Return (X, Y) of the center of cell containing provided text 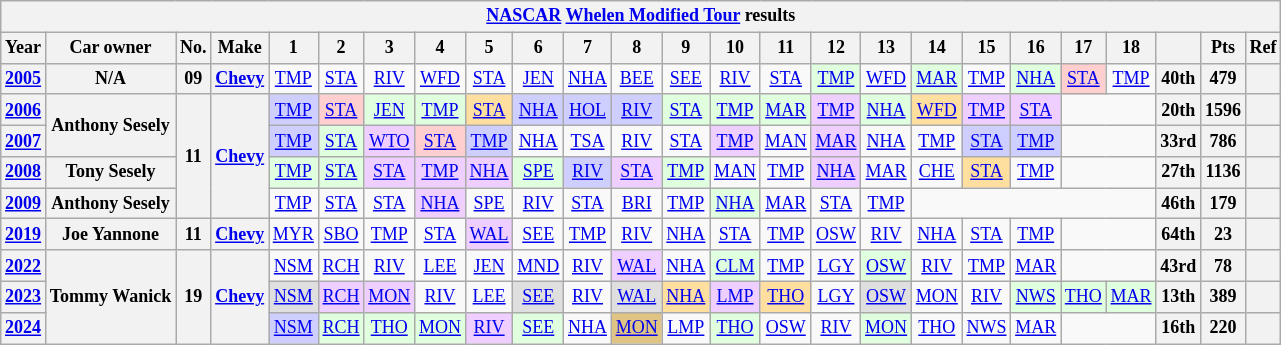
1 (293, 48)
Joe Yannone (110, 234)
7 (588, 48)
NASCAR Whelen Modified Tour results (641, 16)
5 (489, 48)
2006 (24, 110)
20th (1178, 110)
2008 (24, 172)
MYR (293, 234)
Pts (1224, 48)
17 (1084, 48)
43rd (1178, 266)
1596 (1224, 110)
Make (240, 48)
2009 (24, 204)
2023 (24, 296)
27th (1178, 172)
78 (1224, 266)
13 (886, 48)
15 (986, 48)
16 (1036, 48)
10 (736, 48)
BRI (636, 204)
2024 (24, 328)
3 (390, 48)
Tommy Wanick (110, 297)
BEE (636, 78)
2005 (24, 78)
1136 (1224, 172)
Car owner (110, 48)
HOL (588, 110)
9 (686, 48)
13th (1178, 296)
TSA (588, 140)
4 (440, 48)
389 (1224, 296)
09 (194, 78)
479 (1224, 78)
64th (1178, 234)
CLM (736, 266)
220 (1224, 328)
40th (1178, 78)
N/A (110, 78)
SBO (341, 234)
Ref (1263, 48)
12 (836, 48)
14 (936, 48)
Tony Sesely (110, 172)
6 (538, 48)
No. (194, 48)
18 (1131, 48)
2022 (24, 266)
8 (636, 48)
2019 (24, 234)
CHE (936, 172)
WTO (390, 140)
16th (1178, 328)
2 (341, 48)
MND (538, 266)
2007 (24, 140)
46th (1178, 204)
19 (194, 297)
33rd (1178, 140)
Year (24, 48)
23 (1224, 234)
786 (1224, 140)
179 (1224, 204)
